Locate the cell with the specified text and output its (X, Y) center coordinate. 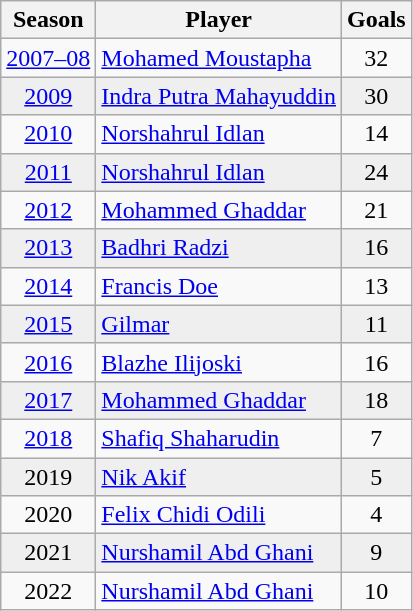
5 (376, 477)
Goals (376, 20)
2014 (48, 286)
21 (376, 210)
11 (376, 324)
14 (376, 134)
2007–08 (48, 58)
Nik Akif (219, 477)
10 (376, 591)
2015 (48, 324)
2013 (48, 248)
Indra Putra Mahayuddin (219, 96)
2020 (48, 515)
Shafiq Shaharudin (219, 438)
2009 (48, 96)
2018 (48, 438)
2017 (48, 400)
30 (376, 96)
Francis Doe (219, 286)
2016 (48, 362)
Felix Chidi Odili (219, 515)
2010 (48, 134)
Player (219, 20)
2022 (48, 591)
Blazhe Ilijoski (219, 362)
Gilmar (219, 324)
13 (376, 286)
Mohamed Moustapha (219, 58)
18 (376, 400)
24 (376, 172)
2019 (48, 477)
9 (376, 553)
2021 (48, 553)
4 (376, 515)
32 (376, 58)
2012 (48, 210)
Season (48, 20)
Badhri Radzi (219, 248)
2011 (48, 172)
7 (376, 438)
